Search for the cell housing the specified text and yield its (X, Y) center coordinate. 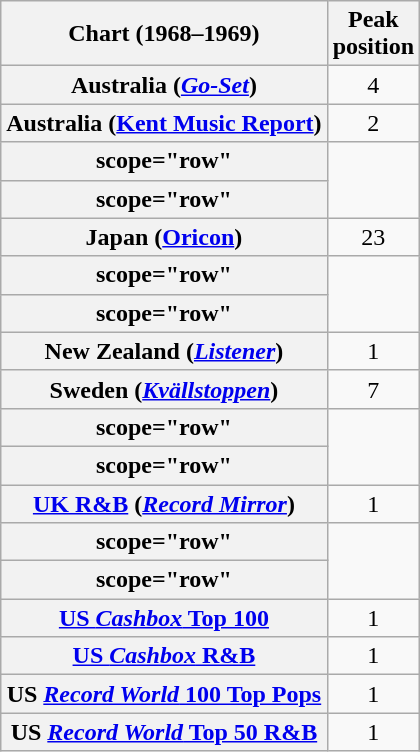
2 (373, 123)
7 (373, 389)
Australia (Go-Set) (164, 85)
Japan (Oricon) (164, 237)
23 (373, 237)
US Cashbox R&B (164, 656)
US Cashbox Top 100 (164, 618)
Peakposition (373, 34)
Chart (1968–1969) (164, 34)
Sweden (Kvällstoppen) (164, 389)
US Record World Top 50 R&B (164, 732)
UK R&B (Record Mirror) (164, 503)
New Zealand (Listener) (164, 351)
US Record World 100 Top Pops (164, 694)
4 (373, 85)
Australia (Kent Music Report) (164, 123)
